Locate the cell with the specified text and output its [X, Y] center coordinate. 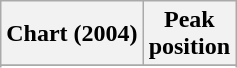
Chart (2004) [72, 34]
Peakposition [189, 34]
